From the cell containing the given text, extract its center point as (x, y) coordinate. 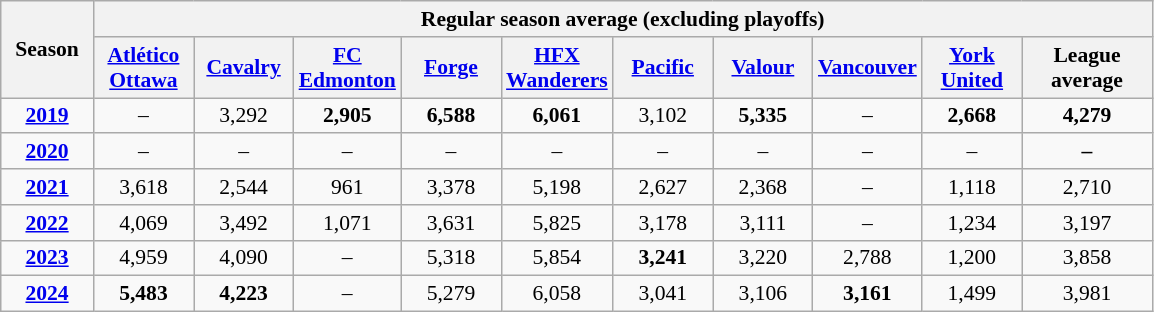
2,627 (663, 187)
2023 (48, 258)
2020 (48, 152)
Valour (763, 68)
3,178 (663, 223)
Cavalry (244, 68)
3,241 (663, 258)
Vancouver (868, 68)
3,378 (451, 187)
3,292 (244, 116)
4,069 (143, 223)
4,090 (244, 258)
5,279 (451, 294)
Regular season average (excluding playoffs) (622, 19)
5,854 (557, 258)
6,061 (557, 116)
Atlético Ottawa (143, 68)
2024 (48, 294)
5,318 (451, 258)
League average (1087, 68)
1,499 (972, 294)
1,200 (972, 258)
3,220 (763, 258)
5,483 (143, 294)
3,981 (1087, 294)
3,111 (763, 223)
HFX Wanderers (557, 68)
1,118 (972, 187)
2,905 (348, 116)
4,279 (1087, 116)
3,197 (1087, 223)
3,618 (143, 187)
3,161 (868, 294)
4,959 (143, 258)
2,544 (244, 187)
2022 (48, 223)
2,668 (972, 116)
3,858 (1087, 258)
1,234 (972, 223)
Pacific (663, 68)
2,788 (868, 258)
Season (48, 50)
York United (972, 68)
5,335 (763, 116)
6,058 (557, 294)
3,041 (663, 294)
3,631 (451, 223)
2,368 (763, 187)
2,710 (1087, 187)
Forge (451, 68)
4,223 (244, 294)
1,071 (348, 223)
3,492 (244, 223)
5,198 (557, 187)
5,825 (557, 223)
2019 (48, 116)
961 (348, 187)
3,106 (763, 294)
6,588 (451, 116)
3,102 (663, 116)
FC Edmonton (348, 68)
2021 (48, 187)
